Provide the [X, Y] coordinate of the cell's center where the given text is located.  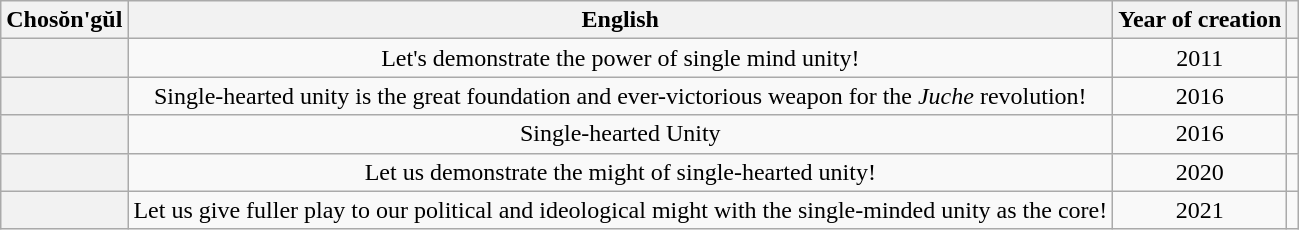
English [620, 20]
Single-hearted Unity [620, 134]
Chosŏn'gŭl [64, 20]
Let us demonstrate the might of single-hearted unity! [620, 172]
Year of creation [1200, 20]
Let us give fuller play to our political and ideological might with the single-minded unity as the core! [620, 210]
Let's demonstrate the power of single mind unity! [620, 58]
Single-hearted unity is the great foundation and ever-victorious weapon for the Juche revolution! [620, 96]
2020 [1200, 172]
2011 [1200, 58]
2021 [1200, 210]
